Extract the [X, Y] coordinate from the center of the cell holding the provided text.  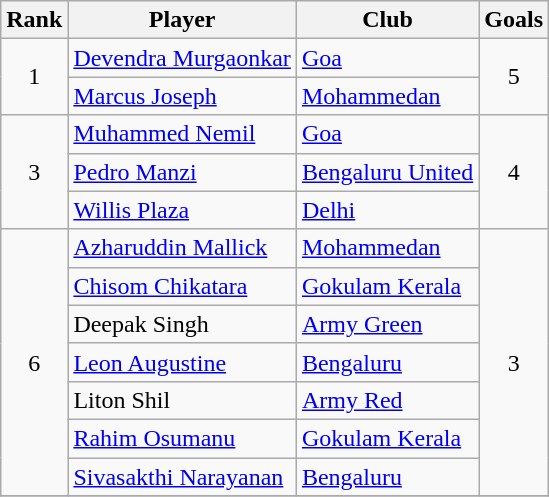
Chisom Chikatara [182, 286]
Muhammed Nemil [182, 134]
Player [182, 20]
Delhi [387, 210]
Bengaluru United [387, 172]
Liton Shil [182, 400]
Army Red [387, 400]
Devendra Murgaonkar [182, 58]
Club [387, 20]
Goals [514, 20]
5 [514, 77]
6 [34, 362]
Rank [34, 20]
Rahim Osumanu [182, 438]
Willis Plaza [182, 210]
1 [34, 77]
Deepak Singh [182, 324]
Leon Augustine [182, 362]
4 [514, 172]
Sivasakthi Narayanan [182, 477]
Pedro Manzi [182, 172]
Army Green [387, 324]
Marcus Joseph [182, 96]
Azharuddin Mallick [182, 248]
